Locate the cell with the specified text and output its [x, y] center coordinate. 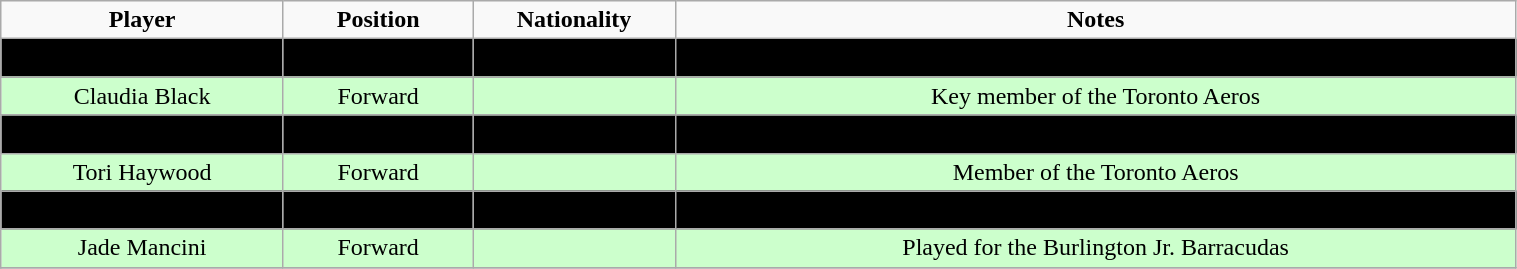
Key member of the Toronto Aeros [1096, 96]
Jade Mancini [142, 248]
Tori Haywood [142, 172]
Defender [378, 58]
Terra Lanteigne [142, 210]
Player [142, 20]
Member of the Toronto Aeros [1096, 172]
Played for the Burlington Jr. Barracudas [1096, 248]
Nationality [574, 20]
Madison Farrand [142, 134]
Notes [1096, 20]
Claudia Black [142, 96]
One of 3 recruits from the Toronto Aeros [1096, 58]
Taylor Baker [142, 58]
Played with the Washington Pride [1096, 134]
Tended the net for Metro Boston Pizza (Nova Scotia) [1096, 210]
Position [378, 20]
